Capture the cell that displays the provided text and extract its (x, y) central coordinate. 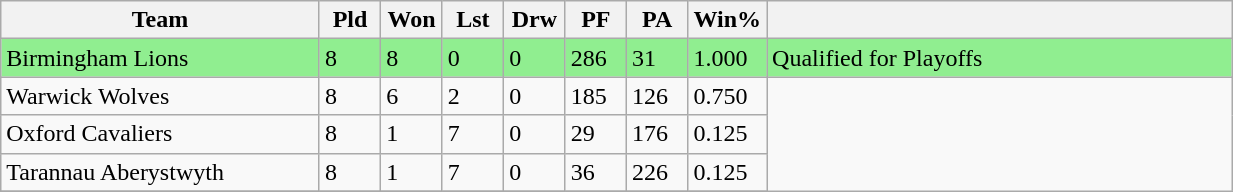
Won (412, 20)
Team (160, 20)
36 (596, 172)
6 (412, 96)
29 (596, 134)
126 (658, 96)
Tarannau Aberystwyth (160, 172)
Lst (472, 20)
1.000 (728, 58)
Birmingham Lions (160, 58)
Oxford Cavaliers (160, 134)
Drw (534, 20)
Qualified for Playoffs (1000, 58)
226 (658, 172)
PF (596, 20)
185 (596, 96)
286 (596, 58)
Pld (350, 20)
31 (658, 58)
2 (472, 96)
Win% (728, 20)
PA (658, 20)
0.750 (728, 96)
Warwick Wolves (160, 96)
176 (658, 134)
